For the text-containing cell, return its midpoint in [X, Y] coordinate format. 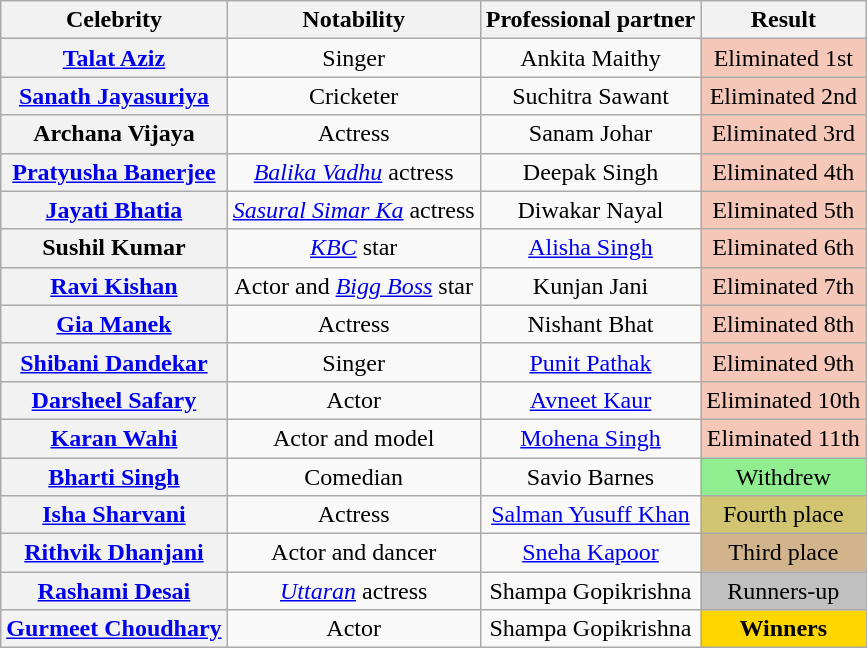
Cricketer [354, 96]
Gurmeet Choudhary [114, 629]
Sanam Johar [590, 134]
Comedian [354, 477]
Sanath Jayasuriya [114, 96]
Salman Yusuff Khan [590, 515]
Savio Barnes [590, 477]
Eliminated 4th [784, 172]
Jayati Bhatia [114, 210]
Result [784, 20]
Sneha Kapoor [590, 553]
Eliminated 10th [784, 400]
Mohena Singh [590, 438]
Alisha Singh [590, 248]
KBC star [354, 248]
Actor and Bigg Boss star [354, 286]
Sushil Kumar [114, 248]
Gia Manek [114, 324]
Pratyusha Banerjee [114, 172]
Isha Sharvani [114, 515]
Bharti Singh [114, 477]
Third place [784, 553]
Diwakar Nayal [590, 210]
Talat Aziz [114, 58]
Eliminated 6th [784, 248]
Actor and dancer [354, 553]
Winners [784, 629]
Eliminated 1st [784, 58]
Karan Wahi [114, 438]
Sasural Simar Ka actress [354, 210]
Deepak Singh [590, 172]
Runners-up [784, 591]
Fourth place [784, 515]
Eliminated 8th [784, 324]
Nishant Bhat [590, 324]
Eliminated 11th [784, 438]
Balika Vadhu actress [354, 172]
Ankita Maithy [590, 58]
Avneet Kaur [590, 400]
Celebrity [114, 20]
Eliminated 5th [784, 210]
Suchitra Sawant [590, 96]
Actor and model [354, 438]
Archana Vijaya [114, 134]
Kunjan Jani [590, 286]
Professional partner [590, 20]
Eliminated 7th [784, 286]
Notability [354, 20]
Shibani Dandekar [114, 362]
Rithvik Dhanjani [114, 553]
Darsheel Safary [114, 400]
Eliminated 9th [784, 362]
Withdrew [784, 477]
Eliminated 2nd [784, 96]
Punit Pathak [590, 362]
Ravi Kishan [114, 286]
Eliminated 3rd [784, 134]
Rashami Desai [114, 591]
Uttaran actress [354, 591]
